Provide the [x, y] coordinate of the cell's center where the given text is located.  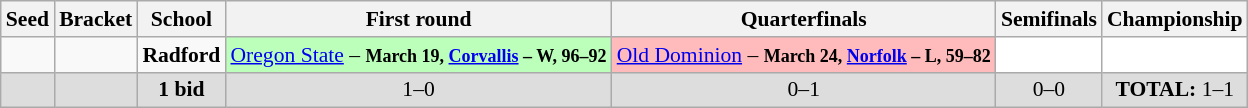
Semifinals [1049, 19]
TOTAL: 1–1 [1175, 90]
Bracket [96, 19]
1 bid [181, 90]
Championship [1175, 19]
Quarterfinals [804, 19]
1–0 [418, 90]
Old Dominion – March 24, Norfolk – L, 59–82 [804, 55]
Radford [181, 55]
School [181, 19]
0–0 [1049, 90]
Seed [28, 19]
Oregon State – March 19, Corvallis – W, 96–92 [418, 55]
0–1 [804, 90]
First round [418, 19]
